Extract the (x, y) coordinate from the center of the cell holding the provided text.  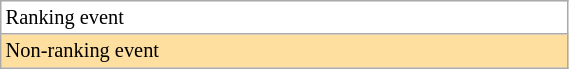
Non-ranking event (284, 51)
Ranking event (284, 17)
